Identify which cell holds the provided text, then report its [x, y] central coordinate. 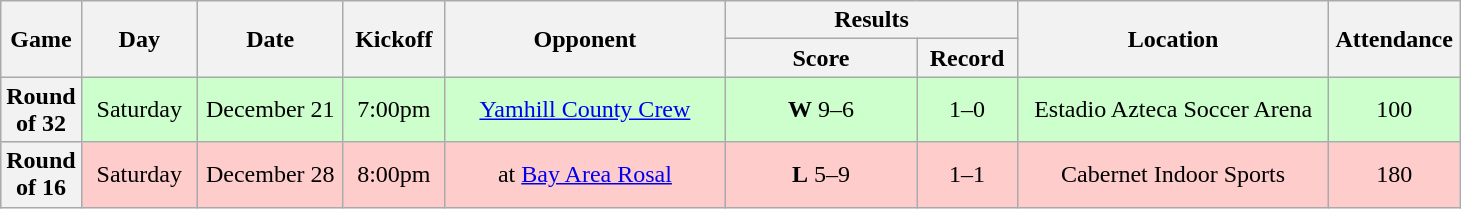
Yamhill County Crew [584, 110]
1–1 [966, 174]
Location [1174, 39]
at Bay Area Rosal [584, 174]
1–0 [966, 110]
Record [966, 58]
L 5–9 [820, 174]
December 21 [270, 110]
Score [820, 58]
Round of 16 [41, 174]
Opponent [584, 39]
Date [270, 39]
W 9–6 [820, 110]
Attendance [1394, 39]
Cabernet Indoor Sports [1174, 174]
180 [1394, 174]
December 28 [270, 174]
7:00pm [394, 110]
Results [871, 20]
8:00pm [394, 174]
Estadio Azteca Soccer Arena [1174, 110]
Kickoff [394, 39]
100 [1394, 110]
Round of 32 [41, 110]
Game [41, 39]
Day [139, 39]
